Pinpoint the cell where the given text exists, returning its [X, Y] midpoint coordinate. 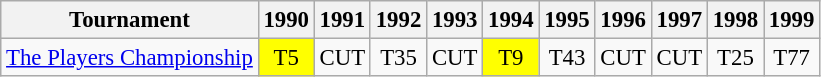
1991 [342, 20]
The Players Championship [130, 58]
1994 [511, 20]
1992 [398, 20]
1997 [679, 20]
1990 [286, 20]
1999 [792, 20]
T77 [792, 58]
1995 [567, 20]
T25 [735, 58]
T9 [511, 58]
1993 [455, 20]
T35 [398, 58]
T5 [286, 58]
Tournament [130, 20]
1998 [735, 20]
T43 [567, 58]
1996 [623, 20]
